Detect which cell encompasses the target text, then output its (X, Y) center coordinate. 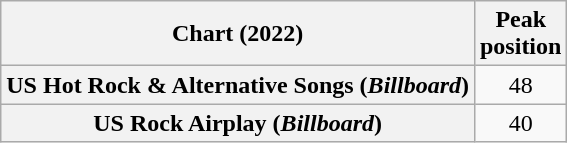
Peakposition (520, 34)
48 (520, 85)
Chart (2022) (238, 34)
US Rock Airplay (Billboard) (238, 123)
40 (520, 123)
US Hot Rock & Alternative Songs (Billboard) (238, 85)
